Find where the given text appears and provide that cell's center as (X, Y) coordinate. 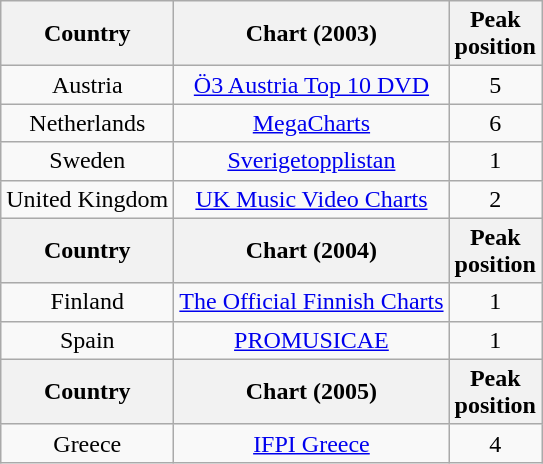
Sverigetopplistan (312, 161)
Chart (2004) (312, 250)
Spain (88, 340)
MegaCharts (312, 123)
United Kingdom (88, 199)
6 (495, 123)
Sweden (88, 161)
4 (495, 443)
PROMUSICAE (312, 340)
2 (495, 199)
Austria (88, 85)
IFPI Greece (312, 443)
Ö3 Austria Top 10 DVD (312, 85)
The Official Finnish Charts (312, 302)
Chart (2003) (312, 34)
Greece (88, 443)
Chart (2005) (312, 392)
Finland (88, 302)
Netherlands (88, 123)
UK Music Video Charts (312, 199)
5 (495, 85)
